From the cell containing the given text, extract its center point as (x, y) coordinate. 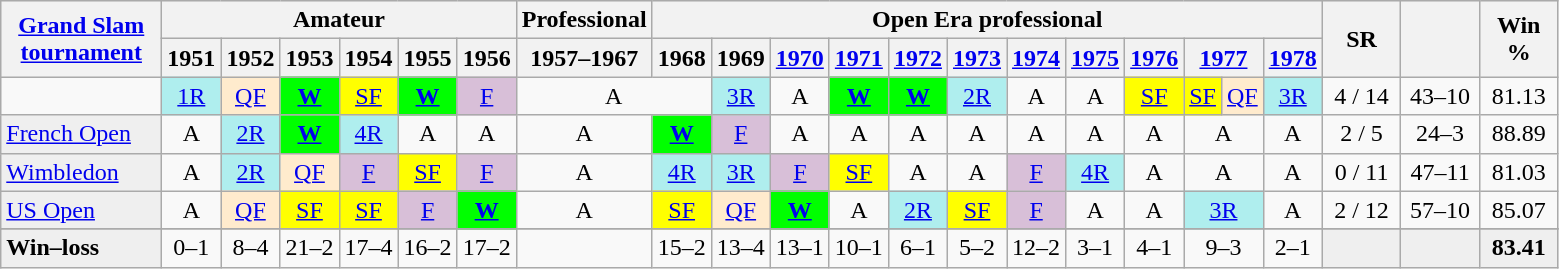
5–2 (976, 248)
81.13 (1518, 96)
1972 (918, 58)
1970 (800, 58)
2–1 (1292, 248)
2 / 5 (1362, 134)
17–4 (368, 248)
2 / 12 (1362, 210)
Win % (1518, 39)
83.41 (1518, 248)
24–3 (1440, 134)
1971 (858, 58)
0 / 11 (1362, 172)
1952 (250, 58)
1978 (1292, 58)
9–3 (1224, 248)
3–1 (1096, 248)
1975 (1096, 58)
1969 (740, 58)
1951 (192, 58)
17–2 (486, 248)
Grand Slam tournament (82, 39)
SR (1362, 39)
43–10 (1440, 96)
1957–1967 (584, 58)
85.07 (1518, 210)
1956 (486, 58)
Amateur (339, 20)
1953 (310, 58)
0–1 (192, 248)
21–2 (310, 248)
1968 (682, 58)
12–2 (1036, 248)
US Open (82, 210)
10–1 (858, 248)
8–4 (250, 248)
6–1 (918, 248)
47–11 (1440, 172)
Win–loss (82, 248)
4–1 (1154, 248)
16–2 (428, 248)
57–10 (1440, 210)
1955 (428, 58)
13–1 (800, 248)
4 / 14 (1362, 96)
1976 (1154, 58)
13–4 (740, 248)
French Open (82, 134)
1973 (976, 58)
Open Era professional (987, 20)
Professional (584, 20)
1954 (368, 58)
1R (192, 96)
Wimbledon (82, 172)
81.03 (1518, 172)
88.89 (1518, 134)
1977 (1224, 58)
1974 (1036, 58)
15–2 (682, 248)
